Extract the (X, Y) coordinate from the center of the cell holding the provided text.  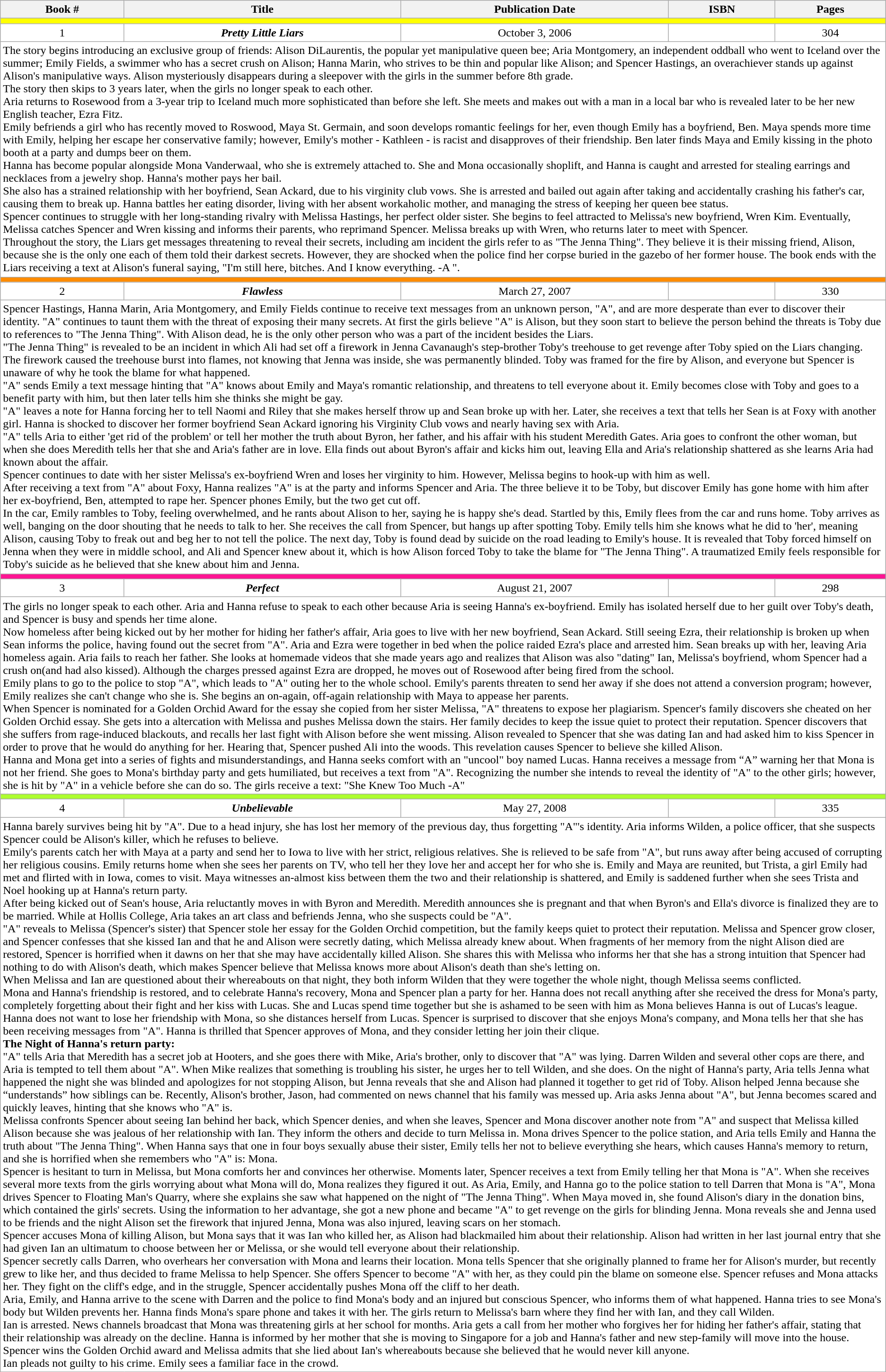
March 27, 2007 (535, 291)
Publication Date (535, 9)
298 (831, 588)
2 (62, 291)
May 27, 2008 (535, 808)
4 (62, 808)
Perfect (262, 588)
August 21, 2007 (535, 588)
335 (831, 808)
Flawless (262, 291)
Unbelievable (262, 808)
304 (831, 33)
Title (262, 9)
3 (62, 588)
Pretty Little Liars (262, 33)
1 (62, 33)
Pages (831, 9)
Book # (62, 9)
330 (831, 291)
October 3, 2006 (535, 33)
ISBN (722, 9)
